Determine the [x, y] coordinate at the center of the cell enclosing the given text.  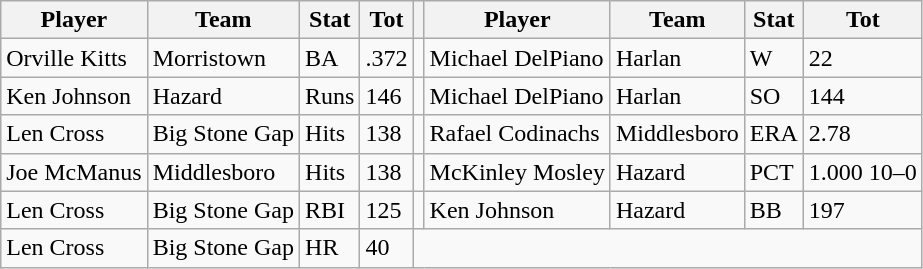
Joe McManus [74, 172]
Rafael Codinachs [517, 134]
Runs [330, 96]
146 [386, 96]
22 [862, 58]
RBI [330, 210]
Orville Kitts [74, 58]
W [774, 58]
197 [862, 210]
.372 [386, 58]
1.000 10–0 [862, 172]
SO [774, 96]
144 [862, 96]
125 [386, 210]
40 [386, 248]
2.78 [862, 134]
BB [774, 210]
McKinley Mosley [517, 172]
PCT [774, 172]
Morristown [223, 58]
ERA [774, 134]
HR [330, 248]
BA [330, 58]
